Locate the cell with the specified text and output its (X, Y) center coordinate. 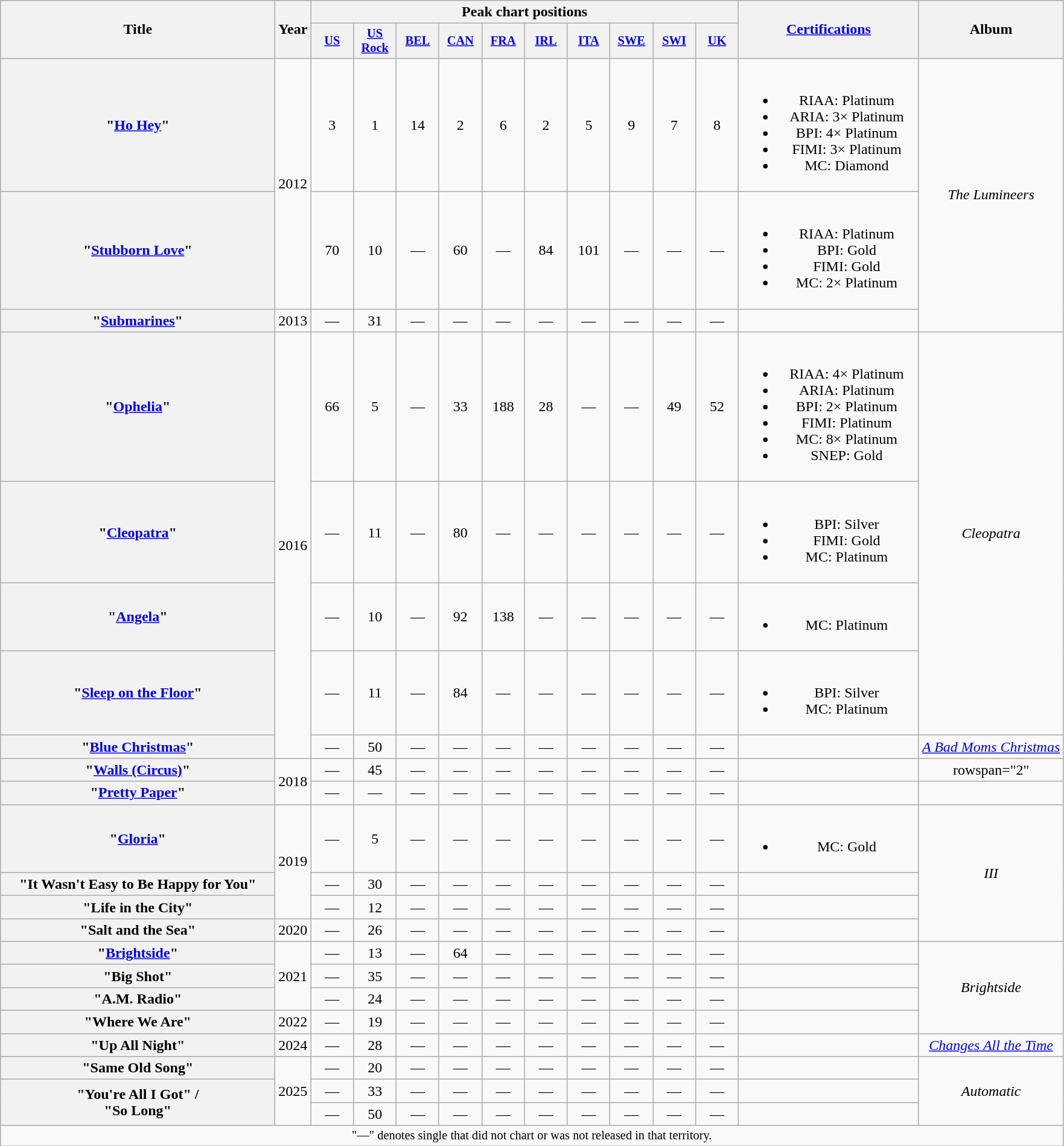
52 (717, 407)
2018 (293, 781)
"Salt and the Sea" (138, 930)
IRL (546, 41)
Certifications (828, 30)
A Bad Moms Christmas (991, 747)
24 (375, 999)
26 (375, 930)
2019 (293, 861)
III (991, 873)
35 (375, 976)
"Stubborn Love" (138, 251)
45 (375, 770)
ITA (589, 41)
BEL (418, 41)
Brightside (991, 987)
RIAA: 4× PlatinumARIA: PlatinumBPI: 2× PlatinumFIMI: PlatinumMC: 8× PlatinumSNEP: Gold (828, 407)
RIAA: PlatinumBPI: GoldFIMI: GoldMC: 2× Platinum (828, 251)
20 (375, 1068)
64 (460, 953)
"Big Shot" (138, 976)
MC: Platinum (828, 617)
BPI: SilverFIMI: GoldMC: Platinum (828, 533)
30 (375, 884)
Automatic (991, 1091)
19 (375, 1022)
SWE (631, 41)
"Sleep on the Floor" (138, 693)
US (332, 41)
92 (460, 617)
2025 (293, 1091)
70 (332, 251)
60 (460, 251)
"Same Old Song" (138, 1068)
66 (332, 407)
"Ho Hey" (138, 124)
2012 (293, 184)
SWI (675, 41)
2022 (293, 1022)
80 (460, 533)
2016 (293, 545)
BPI: SilverMC: Platinum (828, 693)
138 (503, 617)
"Brightside" (138, 953)
"—" denotes single that did not chart or was not released in that territory. (532, 1136)
"A.M. Radio" (138, 999)
USRock (375, 41)
31 (375, 321)
MC: Gold (828, 838)
7 (675, 124)
"Cleopatra" (138, 533)
"You're All I Got" /"So Long" (138, 1103)
RIAA: PlatinumARIA: 3× PlatinumBPI: 4× PlatinumFIMI: 3× PlatinumMC: Diamond (828, 124)
rowspan="2" (991, 770)
"Submarines" (138, 321)
188 (503, 407)
13 (375, 953)
Title (138, 30)
UK (717, 41)
Peak chart positions (525, 12)
2021 (293, 976)
101 (589, 251)
"Up All Night" (138, 1045)
"Gloria" (138, 838)
Year (293, 30)
The Lumineers (991, 194)
Album (991, 30)
1 (375, 124)
14 (418, 124)
"It Wasn't Easy to Be Happy for You" (138, 884)
12 (375, 907)
"Angela" (138, 617)
"Pretty Paper" (138, 793)
2020 (293, 930)
"Ophelia" (138, 407)
8 (717, 124)
Cleopatra (991, 534)
FRA (503, 41)
"Walls (Circus)" (138, 770)
9 (631, 124)
49 (675, 407)
"Blue Christmas" (138, 747)
2013 (293, 321)
"Where We Are" (138, 1022)
2024 (293, 1045)
6 (503, 124)
"Life in the City" (138, 907)
3 (332, 124)
Changes All the Time (991, 1045)
CAN (460, 41)
